Pinpoint the cell where the given text exists, returning its [x, y] midpoint coordinate. 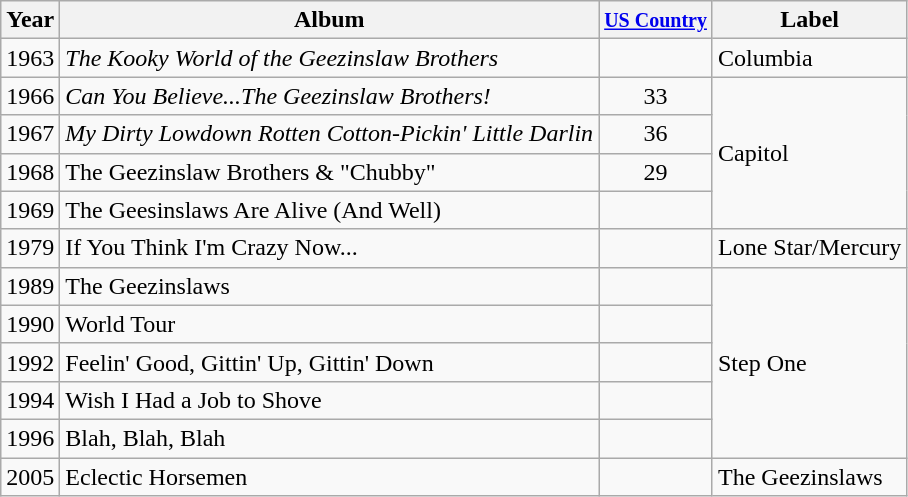
1967 [30, 134]
World Tour [330, 324]
33 [656, 96]
Lone Star/Mercury [809, 248]
The Geesinslaws Are Alive (And Well) [330, 210]
1979 [30, 248]
29 [656, 172]
1968 [30, 172]
Columbia [809, 58]
1994 [30, 400]
Label [809, 20]
Step One [809, 362]
The Geezinslaw Brothers & "Chubby" [330, 172]
Year [30, 20]
1990 [30, 324]
Wish I Had a Job to Shove [330, 400]
1966 [30, 96]
US Country [656, 20]
2005 [30, 477]
36 [656, 134]
Eclectic Horsemen [330, 477]
Feelin' Good, Gittin' Up, Gittin' Down [330, 362]
Blah, Blah, Blah [330, 438]
1969 [30, 210]
Capitol [809, 153]
1989 [30, 286]
1996 [30, 438]
1963 [30, 58]
The Kooky World of the Geezinslaw Brothers [330, 58]
1992 [30, 362]
Album [330, 20]
If You Think I'm Crazy Now... [330, 248]
My Dirty Lowdown Rotten Cotton-Pickin' Little Darlin [330, 134]
Can You Believe...The Geezinslaw Brothers! [330, 96]
